Scan for the cell matching the given text and deliver its [x, y] coordinate at center. 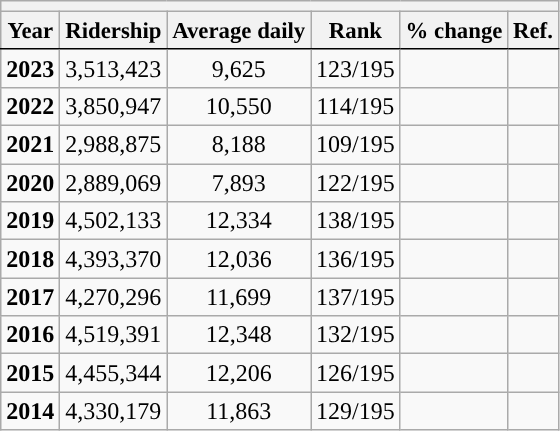
Ref. [533, 31]
2,988,875 [114, 145]
132/195 [356, 335]
8,188 [239, 145]
4,270,296 [114, 297]
2020 [30, 183]
138/195 [356, 221]
4,502,133 [114, 221]
129/195 [356, 411]
3,513,423 [114, 68]
2017 [30, 297]
4,393,370 [114, 259]
11,699 [239, 297]
137/195 [356, 297]
2015 [30, 373]
Ridership [114, 31]
109/195 [356, 145]
12,036 [239, 259]
4,519,391 [114, 335]
Year [30, 31]
11,863 [239, 411]
Average daily [239, 31]
4,455,344 [114, 373]
2023 [30, 68]
2021 [30, 145]
122/195 [356, 183]
Rank [356, 31]
12,206 [239, 373]
9,625 [239, 68]
2014 [30, 411]
123/195 [356, 68]
3,850,947 [114, 106]
114/195 [356, 106]
12,334 [239, 221]
2019 [30, 221]
2,889,069 [114, 183]
2018 [30, 259]
7,893 [239, 183]
4,330,179 [114, 411]
2016 [30, 335]
12,348 [239, 335]
% change [454, 31]
126/195 [356, 373]
10,550 [239, 106]
2022 [30, 106]
136/195 [356, 259]
